Provide the [X, Y] coordinate of the cell's center where the given text is located.  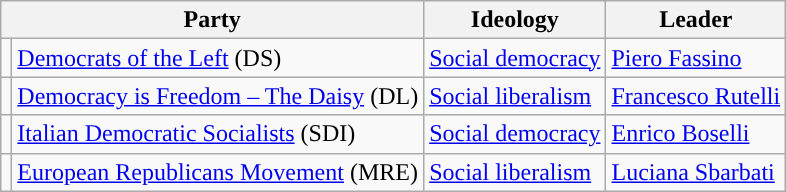
Party [212, 20]
Democrats of the Left (DS) [218, 58]
Piero Fassino [696, 58]
Enrico Boselli [696, 134]
European Republicans Movement (MRE) [218, 172]
Leader [696, 20]
Ideology [515, 20]
Francesco Rutelli [696, 96]
Democracy is Freedom – The Daisy (DL) [218, 96]
Italian Democratic Socialists (SDI) [218, 134]
Luciana Sbarbati [696, 172]
